Determine the (X, Y) coordinate at the center of the cell enclosing the given text.  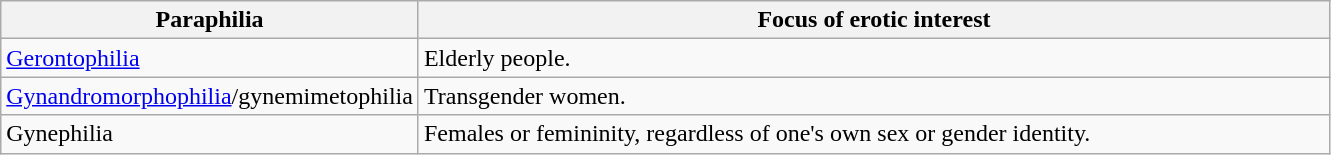
Focus of erotic interest (874, 20)
Paraphilia (210, 20)
Gerontophilia (210, 58)
Transgender women. (874, 96)
Gynephilia (210, 134)
Females or femininity, regardless of one's own sex or gender identity. (874, 134)
Gynandromorphophilia/gynemimetophilia (210, 96)
Elderly people. (874, 58)
